Find where the given text appears and provide that cell's center as [x, y] coordinate. 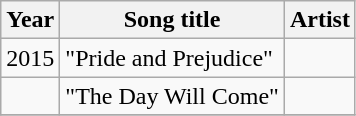
2015 [30, 58]
"The Day Will Come" [172, 96]
Artist [320, 20]
"Pride and Prejudice" [172, 58]
Year [30, 20]
Song title [172, 20]
